Determine the (X, Y) coordinate at the center of the cell enclosing the given text.  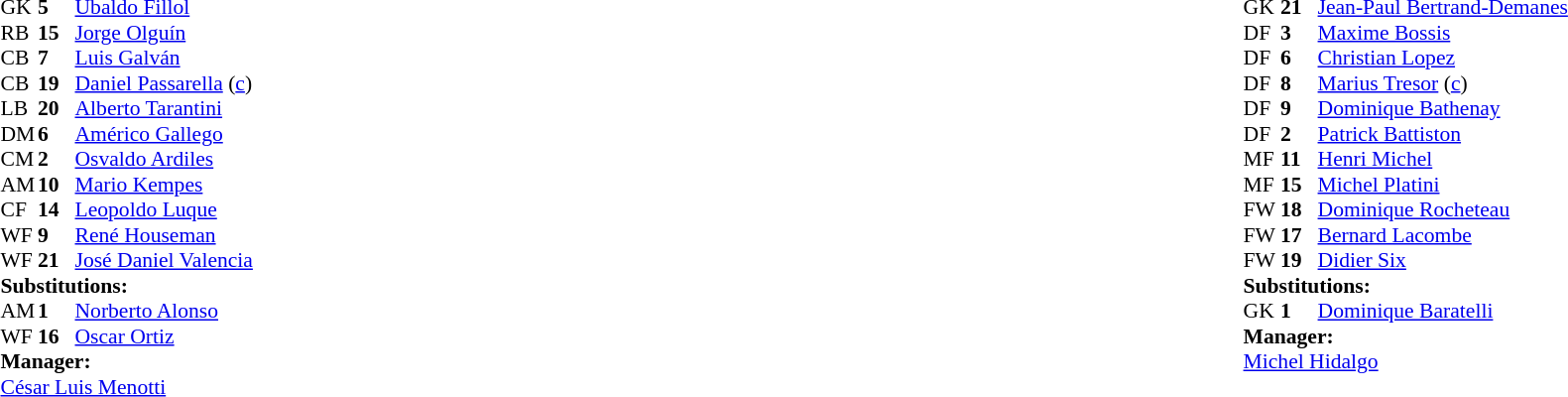
14 (57, 209)
17 (1299, 235)
Luis Galván (165, 59)
8 (1299, 83)
Jorge Olguín (165, 33)
Didier Six (1443, 261)
Alberto Tarantini (165, 108)
Osvaldo Ardiles (165, 160)
18 (1299, 209)
7 (57, 59)
Patrick Battiston (1443, 134)
Dominique Bathenay (1443, 108)
CF (19, 209)
Bernard Lacombe (1443, 235)
GK (1263, 311)
Oscar Ortiz (165, 336)
RB (19, 33)
Américo Gallego (165, 134)
Daniel Passarella (c) (165, 83)
Norberto Alonso (165, 311)
DM (19, 134)
3 (1299, 33)
Henri Michel (1443, 160)
Mario Kempes (165, 185)
20 (57, 108)
LB (19, 108)
Dominique Rocheteau (1443, 209)
Marius Tresor (c) (1443, 83)
Michel Platini (1443, 185)
Michel Hidalgo (1406, 362)
10 (57, 185)
René Houseman (165, 235)
Maxime Bossis (1443, 33)
16 (57, 336)
José Daniel Valencia (165, 261)
Dominique Baratelli (1443, 311)
21 (57, 261)
CM (19, 160)
Christian Lopez (1443, 59)
Leopoldo Luque (165, 209)
11 (1299, 160)
